From the cell containing the given text, extract its center point as [x, y] coordinate. 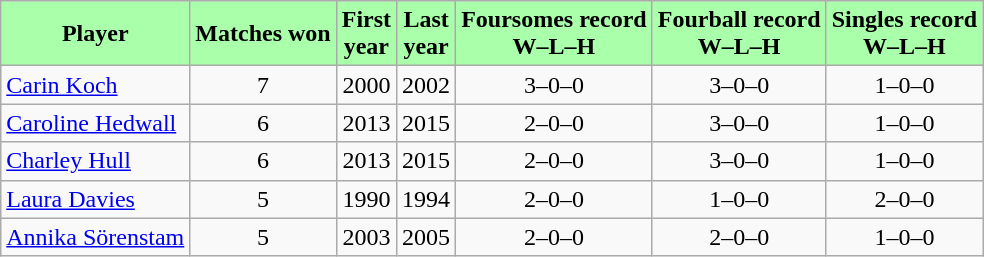
Carin Koch [96, 85]
Laura Davies [96, 199]
1994 [426, 199]
Firstyear [366, 34]
Charley Hull [96, 161]
Foursomes recordW–L–H [554, 34]
Player [96, 34]
2003 [366, 237]
7 [263, 85]
2005 [426, 237]
Matches won [263, 34]
Singles recordW–L–H [904, 34]
1990 [366, 199]
Annika Sörenstam [96, 237]
Fourball recordW–L–H [739, 34]
Caroline Hedwall [96, 123]
2002 [426, 85]
Lastyear [426, 34]
2000 [366, 85]
